For the text-containing cell, return its midpoint in (X, Y) coordinate format. 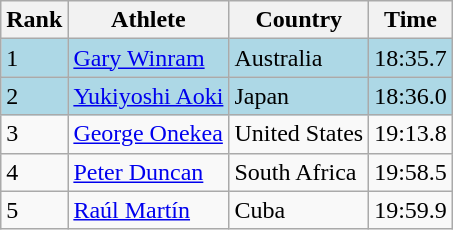
Japan (299, 96)
South Africa (299, 172)
19:58.5 (411, 172)
Country (299, 20)
Athlete (148, 20)
19:59.9 (411, 210)
1 (34, 58)
Peter Duncan (148, 172)
Time (411, 20)
3 (34, 134)
United States (299, 134)
Rank (34, 20)
George Onekea (148, 134)
2 (34, 96)
Cuba (299, 210)
19:13.8 (411, 134)
18:35.7 (411, 58)
18:36.0 (411, 96)
Australia (299, 58)
Yukiyoshi Aoki (148, 96)
4 (34, 172)
Raúl Martín (148, 210)
5 (34, 210)
Gary Winram (148, 58)
